Locate the cell with the specified text and output its (X, Y) center coordinate. 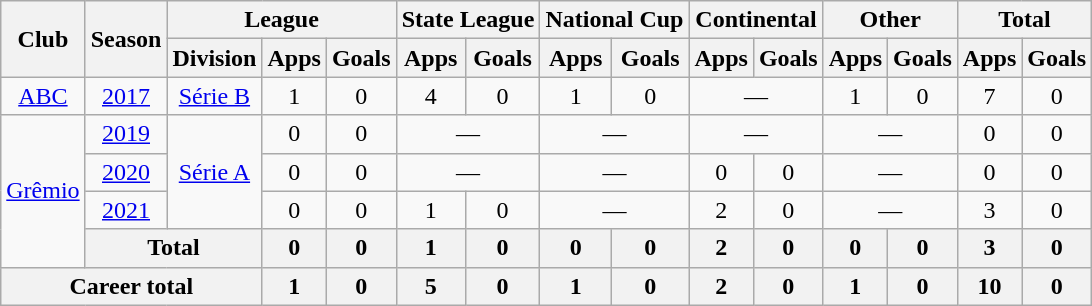
5 (430, 286)
Season (126, 39)
2020 (126, 172)
10 (989, 286)
Other (890, 20)
State League (468, 20)
2017 (126, 96)
ABC (43, 96)
2021 (126, 210)
4 (430, 96)
Grêmio (43, 191)
National Cup (614, 20)
Club (43, 39)
Career total (132, 286)
2019 (126, 134)
7 (989, 96)
Division (214, 58)
Continental (756, 20)
Série B (214, 96)
League (282, 20)
Série A (214, 172)
